Detect which cell encompasses the target text, then output its [x, y] center coordinate. 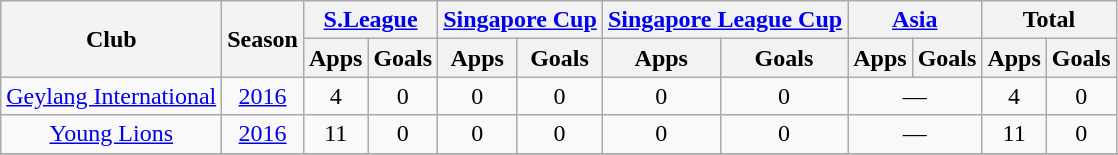
Singapore League Cup [724, 20]
Geylang International [112, 96]
Young Lions [112, 134]
Asia [915, 20]
Total [1049, 20]
Club [112, 39]
S.League [370, 20]
Season [263, 39]
Singapore Cup [520, 20]
